Provide the [x, y] coordinate of the cell's center where the given text is located.  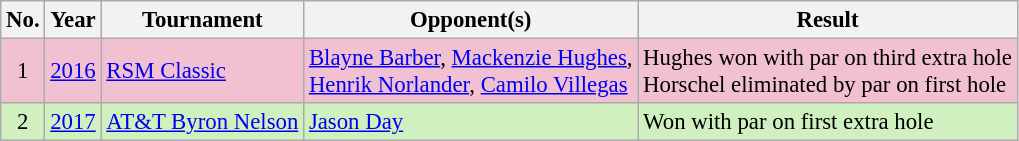
RSM Classic [202, 72]
Hughes won with par on third extra holeHorschel eliminated by par on first hole [828, 72]
1 [23, 72]
Tournament [202, 20]
Blayne Barber, Mackenzie Hughes, Henrik Norlander, Camilo Villegas [471, 72]
Won with par on first extra hole [828, 122]
No. [23, 20]
Jason Day [471, 122]
Opponent(s) [471, 20]
AT&T Byron Nelson [202, 122]
2 [23, 122]
2016 [73, 72]
Year [73, 20]
Result [828, 20]
2017 [73, 122]
